For the text-containing cell, return its midpoint in (x, y) coordinate format. 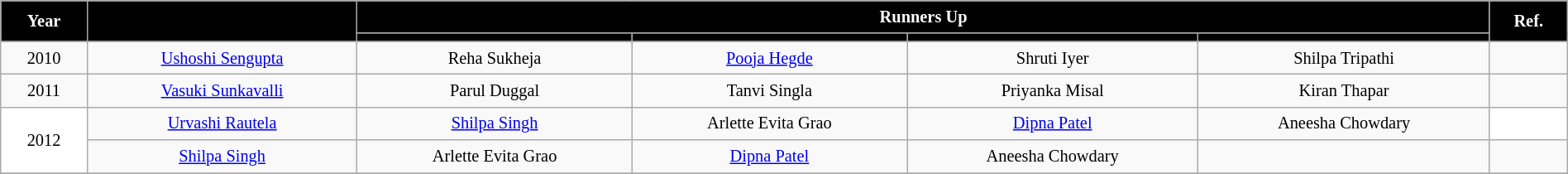
Ref. (1528, 20)
Priyanka Misal (1053, 90)
Shruti Iyer (1053, 58)
Tanvi Singla (769, 90)
Reha Sukheja (495, 58)
Ushoshi Sengupta (222, 58)
Year (45, 20)
Pooja Hegde (769, 58)
Vasuki Sunkavalli (222, 90)
2012 (45, 139)
2011 (45, 90)
2010 (45, 58)
Runners Up (923, 17)
Kiran Thapar (1344, 90)
Shilpa Tripathi (1344, 58)
Urvashi Rautela (222, 123)
Parul Duggal (495, 90)
